Return the [X, Y] coordinate for the center point of the cell that contains the specified text.  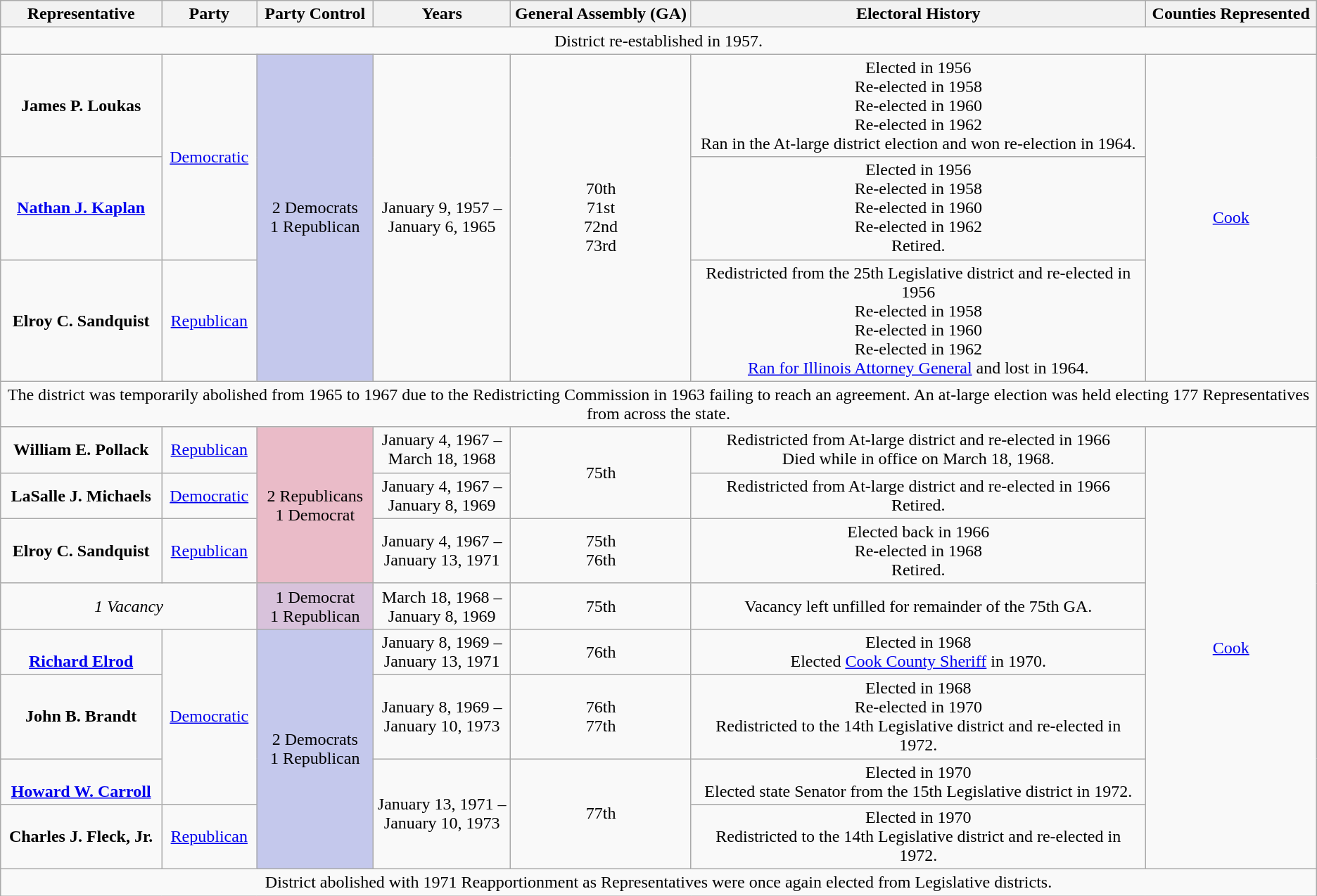
Elected back in 1966Re-elected in 1968Retired. [918, 551]
John B. Brandt [82, 716]
January 9, 1957 –January 6, 1965 [442, 218]
March 18, 1968 –January 8, 1969 [442, 606]
75th76th [601, 551]
General Assembly (GA) [601, 14]
Elected in 1968Re-elected in 1970Redistricted to the 14th Legislative district and re-elected in 1972. [918, 716]
LaSalle J. Michaels [82, 495]
Elected in 1970Elected state Senator from the 15th Legislative district in 1972. [918, 781]
Party Control [315, 14]
January 13, 1971 –January 10, 1973 [442, 813]
William E. Pollack [82, 450]
Elected in 1956Re-elected in 1958Re-elected in 1960Re-elected in 1962Ran in the At-large district election and won re-election in 1964. [918, 105]
Years [442, 14]
Howard W. Carroll [82, 781]
Charles J. Fleck, Jr. [82, 837]
Counties Represented [1231, 14]
76th [601, 651]
January 4, 1967 –January 13, 1971 [442, 551]
1 Democrat1 Republican [315, 606]
Electoral History [918, 14]
Representative [82, 14]
76th77th [601, 716]
Redistricted from At-large district and re-elected in 1966Died while in office on March 18, 1968. [918, 450]
January 4, 1967 –January 8, 1969 [442, 495]
Vacancy left unfilled for remainder of the 75th GA. [918, 606]
Elected in 1968Elected Cook County Sheriff in 1970. [918, 651]
Nathan J. Kaplan [82, 208]
January 4, 1967 –March 18, 1968 [442, 450]
1 Vacancy [129, 606]
James P. Loukas [82, 105]
January 8, 1969 –January 10, 1973 [442, 716]
District re-established in 1957. [658, 41]
Elected in 1956Re-elected in 1958Re-elected in 1960Re-elected in 1962Retired. [918, 208]
Richard Elrod [82, 651]
January 8, 1969 –January 13, 1971 [442, 651]
2 Republicans1 Democrat [315, 505]
District abolished with 1971 Reapportionment as Representatives were once again elected from Legislative districts. [658, 883]
77th [601, 813]
Party [210, 14]
Redistricted from At-large district and re-elected in 1966Retired. [918, 495]
70th71st72nd73rd [601, 218]
Elected in 1970Redistricted to the 14th Legislative district and re-elected in 1972. [918, 837]
